Detect which cell encompasses the target text, then output its [x, y] center coordinate. 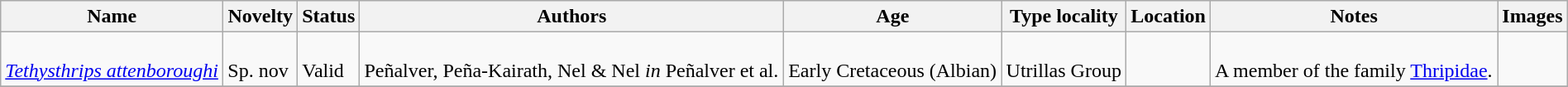
Tethysthrips attenboroughi [112, 60]
Location [1169, 17]
Peñalver, Peña-Kairath, Nel & Nel in Peñalver et al. [572, 60]
Status [329, 17]
Type locality [1064, 17]
Authors [572, 17]
Notes [1355, 17]
Name [112, 17]
Sp. nov [261, 60]
Images [1533, 17]
Age [893, 17]
Utrillas Group [1064, 60]
Early Cretaceous (Albian) [893, 60]
A member of the family Thripidae. [1355, 60]
Valid [329, 60]
Novelty [261, 17]
